Return the [X, Y] coordinate for the center point of the cell that contains the specified text.  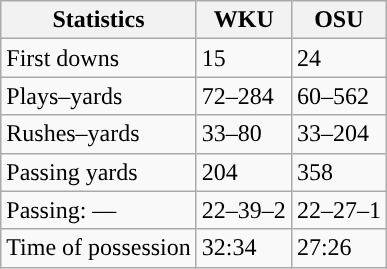
60–562 [338, 96]
15 [244, 58]
27:26 [338, 248]
24 [338, 58]
204 [244, 172]
Statistics [99, 20]
WKU [244, 20]
358 [338, 172]
OSU [338, 20]
Passing: –– [99, 210]
33–80 [244, 134]
22–39–2 [244, 210]
Rushes–yards [99, 134]
32:34 [244, 248]
Passing yards [99, 172]
22–27–1 [338, 210]
33–204 [338, 134]
Time of possession [99, 248]
First downs [99, 58]
Plays–yards [99, 96]
72–284 [244, 96]
